Return the (X, Y) coordinate for the center point of the cell that contains the specified text.  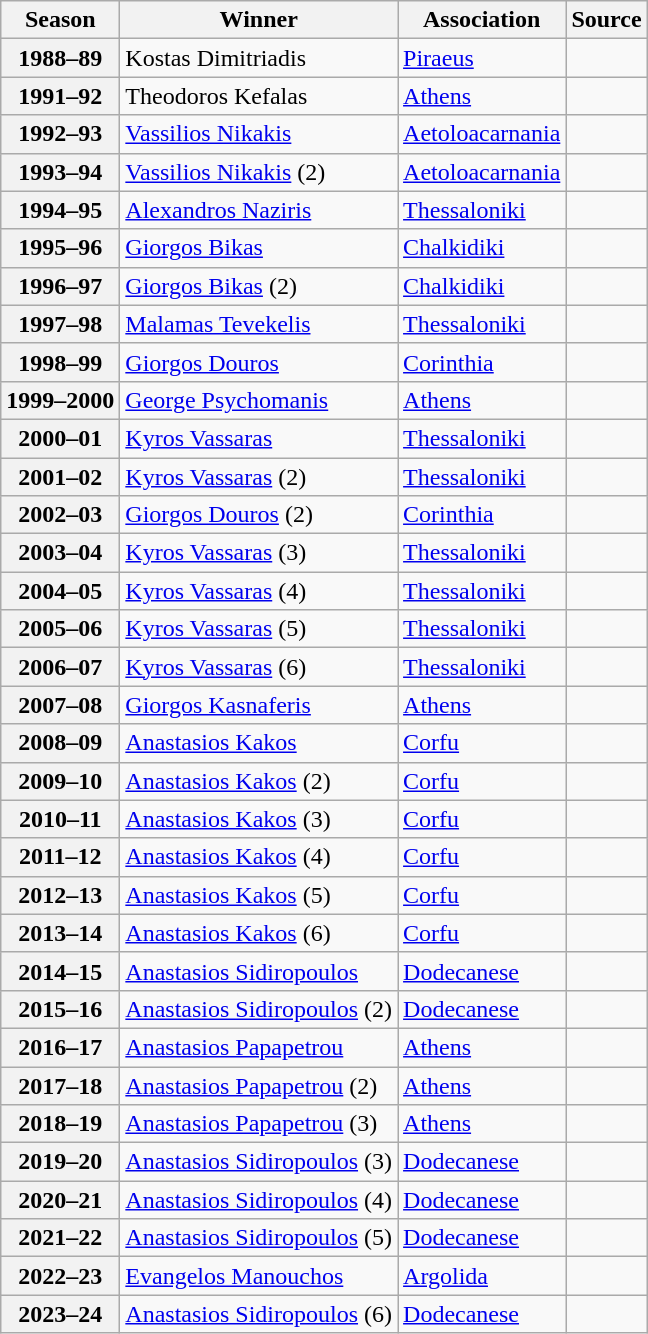
Giorgos Kasnaferis (259, 705)
Evangelos Manouchos (259, 1276)
Kyros Vassaras (4) (259, 591)
Anastasios Papapetrou (259, 1047)
2010–11 (60, 819)
2018–19 (60, 1124)
1999–2000 (60, 400)
1998–99 (60, 362)
2021–22 (60, 1238)
1994–95 (60, 210)
Anastasios Kakos (4) (259, 857)
1996–97 (60, 286)
Anastasios Papapetrou (3) (259, 1124)
2003–04 (60, 553)
Kyros Vassaras (3) (259, 553)
Kyros Vassaras (5) (259, 629)
2015–16 (60, 1009)
Piraeus (482, 58)
Giorgos Bikas (2) (259, 286)
2020–21 (60, 1200)
Malamas Tevekelis (259, 324)
2023–24 (60, 1314)
Vassilios Nikakis (2) (259, 172)
2009–10 (60, 781)
Anastasios Kakos (5) (259, 895)
2001–02 (60, 477)
Theodoros Kefalas (259, 96)
Season (60, 20)
Giorgos Douros (2) (259, 515)
2016–17 (60, 1047)
Giorgos Douros (259, 362)
Association (482, 20)
Anastasios Kakos (6) (259, 933)
Anastasios Kakos (259, 743)
2011–12 (60, 857)
2007–08 (60, 705)
1997–98 (60, 324)
Source (606, 20)
2022–23 (60, 1276)
2017–18 (60, 1085)
2005–06 (60, 629)
Kyros Vassaras (259, 438)
Kyros Vassaras (2) (259, 477)
Anastasios Sidiropoulos (5) (259, 1238)
2013–14 (60, 933)
Anastasios Sidiropoulos (4) (259, 1200)
2008–09 (60, 743)
Anastasios Papapetrou (2) (259, 1085)
1992–93 (60, 134)
Alexandros Naziris (259, 210)
Kyros Vassaras (6) (259, 667)
Argolida (482, 1276)
1993–94 (60, 172)
2014–15 (60, 971)
Kostas Dimitriadis (259, 58)
2019–20 (60, 1162)
Anastasios Kakos (3) (259, 819)
George Psychomanis (259, 400)
2002–03 (60, 515)
1991–92 (60, 96)
1988–89 (60, 58)
Vassilios Nikakis (259, 134)
Anastasios Sidiropoulos (2) (259, 1009)
2004–05 (60, 591)
2012–13 (60, 895)
2006–07 (60, 667)
Winner (259, 20)
1995–96 (60, 248)
Anastasios Sidiropoulos (6) (259, 1314)
Anastasios Kakos (2) (259, 781)
2000–01 (60, 438)
Anastasios Sidiropoulos (3) (259, 1162)
Giorgos Bikas (259, 248)
Anastasios Sidiropoulos (259, 971)
